Locate the cell with the specified text and output its [x, y] center coordinate. 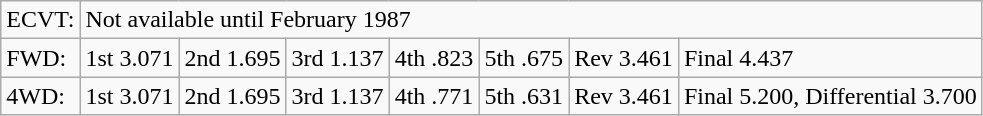
4th .823 [434, 58]
4th .771 [434, 96]
4WD: [40, 96]
5th .631 [524, 96]
ECVT: [40, 20]
Final 5.200, Differential 3.700 [830, 96]
5th .675 [524, 58]
FWD: [40, 58]
Not available until February 1987 [531, 20]
Final 4.437 [830, 58]
